Locate the cell with the specified text and output its (x, y) center coordinate. 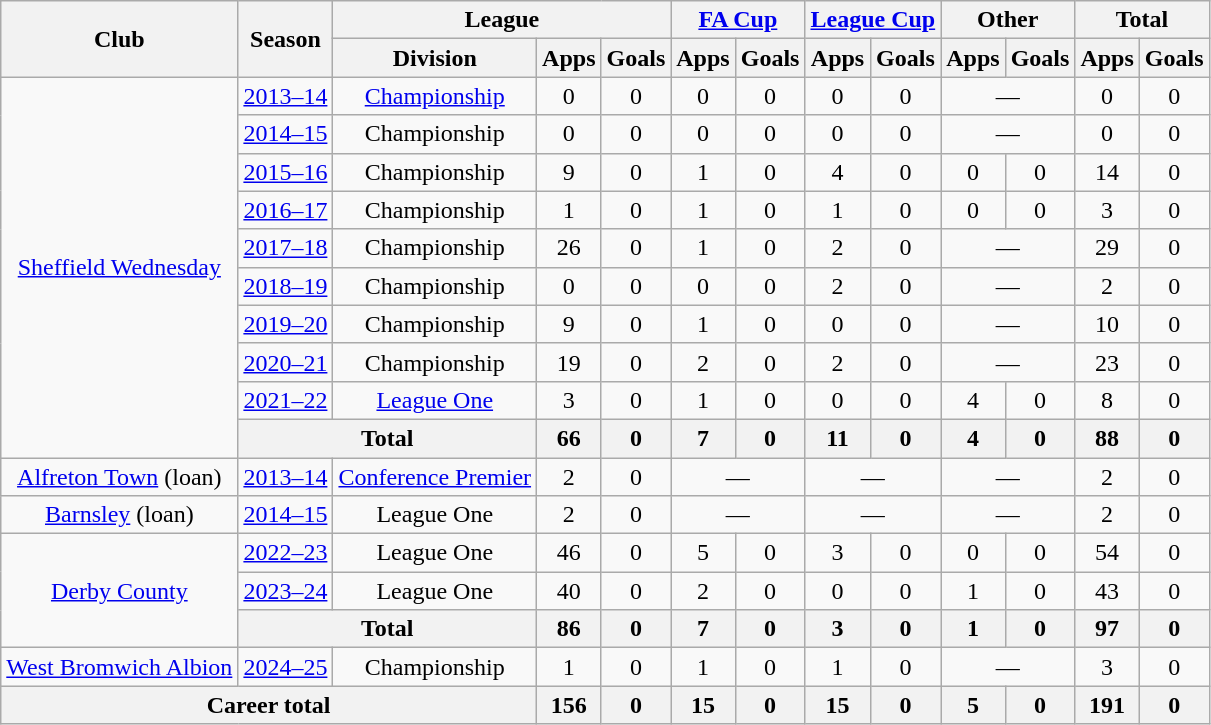
Derby County (120, 591)
11 (838, 438)
23 (1107, 362)
Sheffield Wednesday (120, 268)
Alfreton Town (loan) (120, 477)
2021–22 (286, 400)
2020–21 (286, 362)
Career total (269, 705)
Barnsley (loan) (120, 515)
40 (569, 591)
10 (1107, 324)
14 (1107, 172)
Conference Premier (435, 477)
Season (286, 39)
Club (120, 39)
2015–16 (286, 172)
156 (569, 705)
West Bromwich Albion (120, 667)
88 (1107, 438)
Division (435, 58)
2018–19 (286, 286)
2024–25 (286, 667)
19 (569, 362)
29 (1107, 248)
League (502, 20)
54 (1107, 553)
Other (1008, 20)
46 (569, 553)
26 (569, 248)
League Cup (873, 20)
2016–17 (286, 210)
66 (569, 438)
2022–23 (286, 553)
97 (1107, 629)
8 (1107, 400)
2017–18 (286, 248)
2019–20 (286, 324)
43 (1107, 591)
86 (569, 629)
2023–24 (286, 591)
191 (1107, 705)
FA Cup (738, 20)
